Return the (X, Y) coordinate for the center point of the cell that contains the specified text.  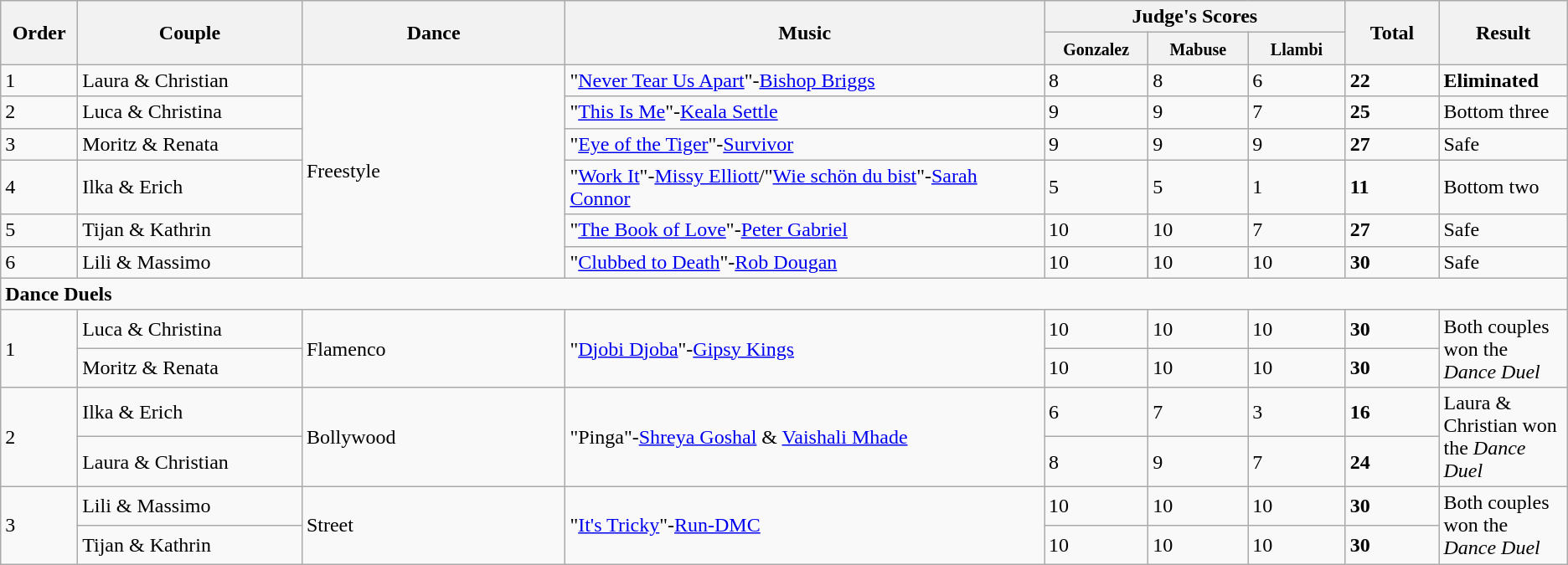
Street (434, 525)
"This Is Me"-Keala Settle (805, 112)
Laura & Christian won the Dance Duel (1503, 437)
Bottom two (1503, 187)
Bottom three (1503, 112)
Judge's Scores (1195, 17)
Total (1392, 33)
Flamenco (434, 348)
"The Book of Love"-Peter Gabriel (805, 230)
25 (1392, 112)
24 (1392, 462)
Freestyle (434, 171)
"Never Tear Us Apart"-Bishop Briggs (805, 80)
Order (39, 33)
Dance (434, 33)
Music (805, 33)
"Eye of the Tiger"-Survivor (805, 144)
16 (1392, 412)
Couple (190, 33)
Mabuse (1198, 49)
22 (1392, 80)
Dance Duels (784, 294)
"Work It"-Missy Elliott/"Wie schön du bist"-Sarah Connor (805, 187)
Result (1503, 33)
11 (1392, 187)
Gonzalez (1096, 49)
Bollywood (434, 437)
"Clubbed to Death"-Rob Dougan (805, 262)
Llambi (1297, 49)
Eliminated (1503, 80)
"Pinga"-Shreya Goshal & Vaishali Mhade (805, 437)
4 (39, 187)
"It's Tricky"-Run-DMC (805, 525)
"Djobi Djoba"-Gipsy Kings (805, 348)
